Capture the cell that displays the provided text and extract its [X, Y] central coordinate. 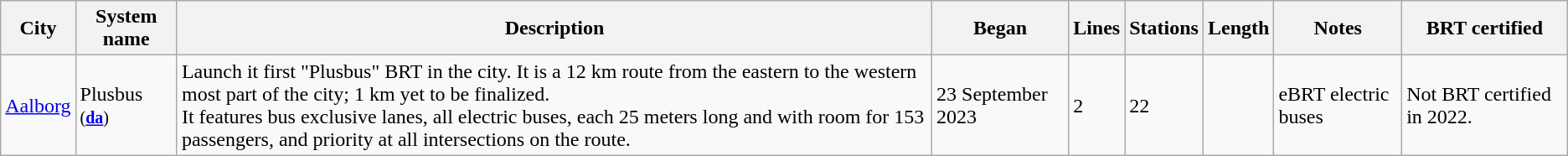
Aalborg [39, 106]
23 September 2023 [1000, 106]
Plusbus (da) [126, 106]
City [39, 29]
Notes [1338, 29]
Stations [1164, 29]
Length [1238, 29]
Description [554, 29]
Began [1000, 29]
Lines [1097, 29]
System name [126, 29]
Not BRT certified in 2022. [1485, 106]
BRT certified [1485, 29]
22 [1164, 106]
eBRT electric buses [1338, 106]
2 [1097, 106]
